From the cell containing the given text, extract its center point as (X, Y) coordinate. 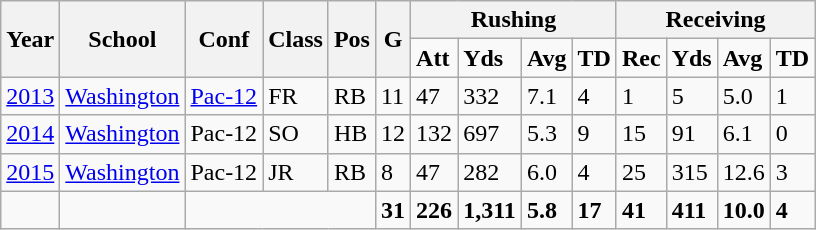
SO (296, 134)
17 (594, 210)
9 (594, 134)
2014 (30, 134)
2015 (30, 172)
226 (434, 210)
411 (692, 210)
282 (490, 172)
5.0 (744, 96)
11 (392, 96)
G (392, 39)
15 (641, 134)
41 (641, 210)
Class (296, 39)
7.1 (546, 96)
Year (30, 39)
FR (296, 96)
School (122, 39)
5.3 (546, 134)
Att (434, 58)
JR (296, 172)
5.8 (546, 210)
132 (434, 134)
315 (692, 172)
Receiving (715, 20)
697 (490, 134)
10.0 (744, 210)
91 (692, 134)
3 (792, 172)
12.6 (744, 172)
2013 (30, 96)
Rushing (514, 20)
31 (392, 210)
HB (352, 134)
6.0 (546, 172)
12 (392, 134)
6.1 (744, 134)
5 (692, 96)
Pos (352, 39)
Rec (641, 58)
0 (792, 134)
Conf (224, 39)
8 (392, 172)
332 (490, 96)
25 (641, 172)
1,311 (490, 210)
